Capture the cell that displays the provided text and extract its [x, y] central coordinate. 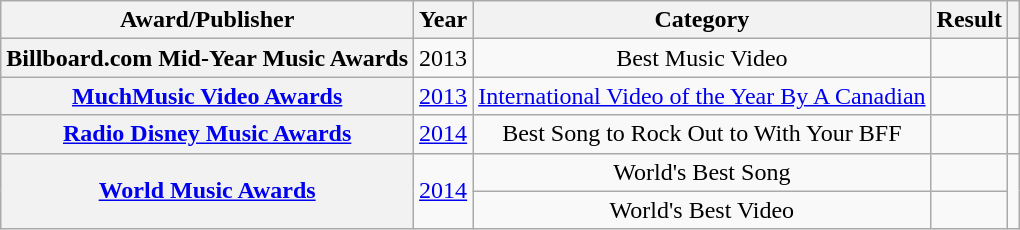
World's Best Video [702, 210]
Award/Publisher [208, 20]
World Music Awards [208, 191]
Category [702, 20]
World's Best Song [702, 172]
Radio Disney Music Awards [208, 134]
Billboard.com Mid-Year Music Awards [208, 58]
International Video of the Year By A Canadian [702, 96]
Best Song to Rock Out to With Your BFF [702, 134]
Result [969, 20]
Year [444, 20]
Best Music Video [702, 58]
MuchMusic Video Awards [208, 96]
